Determine the (X, Y) coordinate at the center of the cell enclosing the given text.  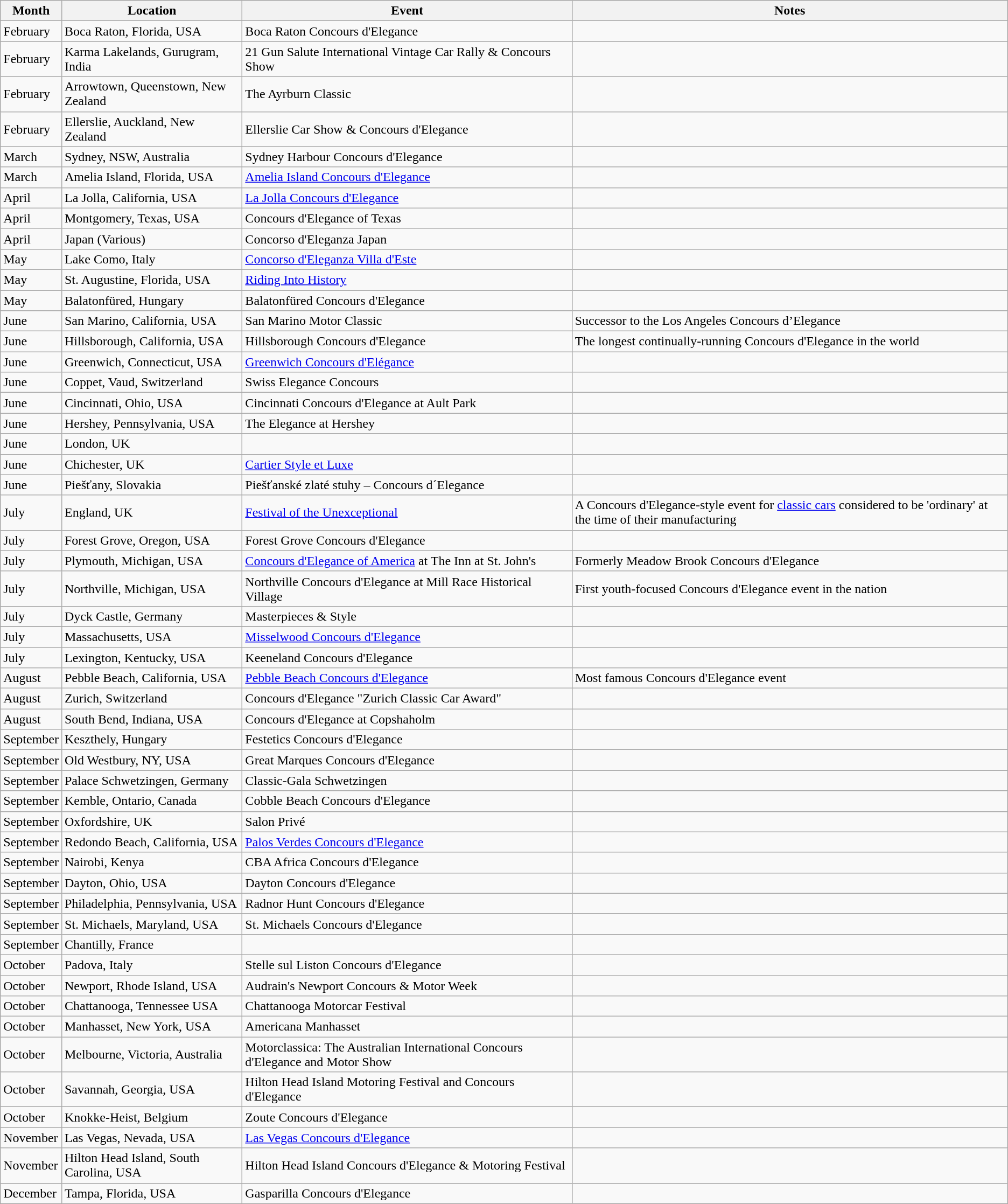
Most famous Concours d'Elegance event (789, 678)
Riding Into History (407, 280)
Dayton Concours d'Elegance (407, 883)
Classic-Gala Schwetzingen (407, 781)
South Bend, Indiana, USA (152, 719)
Sydney Harbour Concours d'Elegance (407, 157)
Boca Raton, Florida, USA (152, 31)
A Concours d'Elegance-style event for classic cars considered to be 'ordinary' at the time of their manufacturing (789, 513)
Forest Grove Concours d'Elegance (407, 540)
Dyck Castle, Germany (152, 616)
Knokke-Heist, Belgium (152, 1117)
Pebble Beach, California, USA (152, 678)
Karma Lakelands, Gurugram, India (152, 59)
First youth-focused Concours d'Elegance event in the nation (789, 588)
Lexington, Kentucky, USA (152, 658)
Hillsborough Concours d'Elegance (407, 342)
Cincinnati Concours d'Elegance at Ault Park (407, 403)
Massachusetts, USA (152, 637)
Cobble Beach Concours d'Elegance (407, 801)
Sydney, NSW, Australia (152, 157)
Great Marques Concours d'Elegance (407, 760)
Hillsborough, California, USA (152, 342)
Concours d'Elegance "Zurich Classic Car Award" (407, 699)
Amelia Island, Florida, USA (152, 177)
Notes (789, 11)
Chattanooga, Tennessee USA (152, 1006)
Concours d'Elegance at Copshaholm (407, 719)
St. Augustine, Florida, USA (152, 280)
Palos Verdes Concours d'Elegance (407, 842)
Cartier Style et Luxe (407, 464)
Location (152, 11)
The longest continually-running Concours d'Elegance in the world (789, 342)
Greenwich, Connecticut, USA (152, 362)
Chantilly, France (152, 944)
Palace Schwetzingen, Germany (152, 781)
Concorso d'Eleganza Japan (407, 239)
Swiss Elegance Concours (407, 382)
Concours d'Elegance of America at The Inn at St. John's (407, 561)
Amelia Island Concours d'Elegance (407, 177)
Arrowtown, Queenstown, New Zealand (152, 94)
Old Westbury, NY, USA (152, 760)
Cincinnati, Ohio, USA (152, 403)
Formerly Meadow Brook Concours d'Elegance (789, 561)
Redondo Beach, California, USA (152, 842)
Hilton Head Island Motoring Festival and Concours d'Elegance (407, 1089)
Radnor Hunt Concours d'Elegance (407, 903)
Salon Privé (407, 822)
St. Michaels Concours d'Elegance (407, 924)
Oxfordshire, UK (152, 822)
Forest Grove, Oregon, USA (152, 540)
Balatonfüred, Hungary (152, 300)
Hilton Head Island Concours d'Elegance & Motoring Festival (407, 1166)
Successor to the Los Angeles Concours d’Elegance (789, 321)
Las Vegas Concours d'Elegance (407, 1138)
Newport, Rhode Island, USA (152, 985)
Japan (Various) (152, 239)
Dayton, Ohio, USA (152, 883)
Lake Como, Italy (152, 259)
Tampa, Florida, USA (152, 1193)
Zoute Concours d'Elegance (407, 1117)
La Jolla Concours d'Elegance (407, 198)
Balatonfüred Concours d'Elegance (407, 300)
Melbourne, Victoria, Australia (152, 1055)
Ellerslie Car Show & Concours d'Elegance (407, 129)
Manhasset, New York, USA (152, 1027)
Americana Manhasset (407, 1027)
Las Vegas, Nevada, USA (152, 1138)
Savannah, Georgia, USA (152, 1089)
December (31, 1193)
Hilton Head Island, South Carolina, USA (152, 1166)
The Elegance at Hershey (407, 423)
Concorso d'Eleganza Villa d'Este (407, 259)
Chichester, UK (152, 464)
San Marino Motor Classic (407, 321)
Ellerslie, Auckland, New Zealand (152, 129)
Zurich, Switzerland (152, 699)
La Jolla, California, USA (152, 198)
Festival of the Unexceptional (407, 513)
Misselwood Concours d'Elegance (407, 637)
Coppet, Vaud, Switzerland (152, 382)
San Marino, California, USA (152, 321)
Philadelphia, Pennsylvania, USA (152, 903)
St. Michaels, Maryland, USA (152, 924)
Nairobi, Kenya (152, 862)
Concours d'Elegance of Texas (407, 218)
Kemble, Ontario, Canada (152, 801)
Chattanooga Motorcar Festival (407, 1006)
Masterpieces & Style (407, 616)
21 Gun Salute International Vintage Car Rally & Concours Show (407, 59)
Event (407, 11)
England, UK (152, 513)
Piešťanské zlaté stuhy – Concours d´Elegance (407, 485)
Festetics Concours d'Elegance (407, 740)
Boca Raton Concours d'Elegance (407, 31)
Month (31, 11)
Motorclassica: The Australian International Concours d'Elegance and Motor Show (407, 1055)
Montgomery, Texas, USA (152, 218)
Keszthely, Hungary (152, 740)
Pebble Beach Concours d'Elegance (407, 678)
Plymouth, Michigan, USA (152, 561)
Northville Concours d'Elegance at Mill Race Historical Village (407, 588)
London, UK (152, 444)
Padova, Italy (152, 965)
Gasparilla Concours d'Elegance (407, 1193)
CBA Africa Concours d'Elegance (407, 862)
Northville, Michigan, USA (152, 588)
Audrain's Newport Concours & Motor Week (407, 985)
Stelle sul Liston Concours d'Elegance (407, 965)
Keeneland Concours d'Elegance (407, 658)
Greenwich Concours d'Elégance (407, 362)
Piešťany, Slovakia (152, 485)
The Ayrburn Classic (407, 94)
Hershey, Pennsylvania, USA (152, 423)
